Locate the cell with the specified text and output its [X, Y] center coordinate. 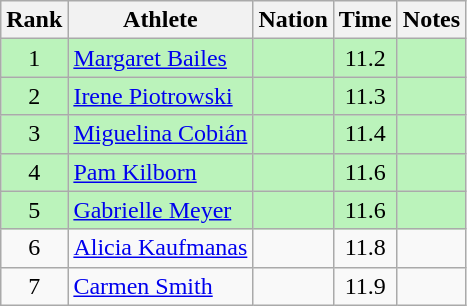
Miguelina Cobián [160, 134]
Alicia Kaufmanas [160, 248]
Notes [431, 20]
Nation [293, 20]
Carmen Smith [160, 286]
2 [34, 96]
4 [34, 172]
Pam Kilborn [160, 172]
Time [365, 20]
Irene Piotrowski [160, 96]
11.2 [365, 58]
Margaret Bailes [160, 58]
Athlete [160, 20]
6 [34, 248]
1 [34, 58]
11.8 [365, 248]
3 [34, 134]
7 [34, 286]
Gabrielle Meyer [160, 210]
11.4 [365, 134]
5 [34, 210]
11.9 [365, 286]
Rank [34, 20]
11.3 [365, 96]
